Provide the (x, y) coordinate of the cell's center where the given text is located.  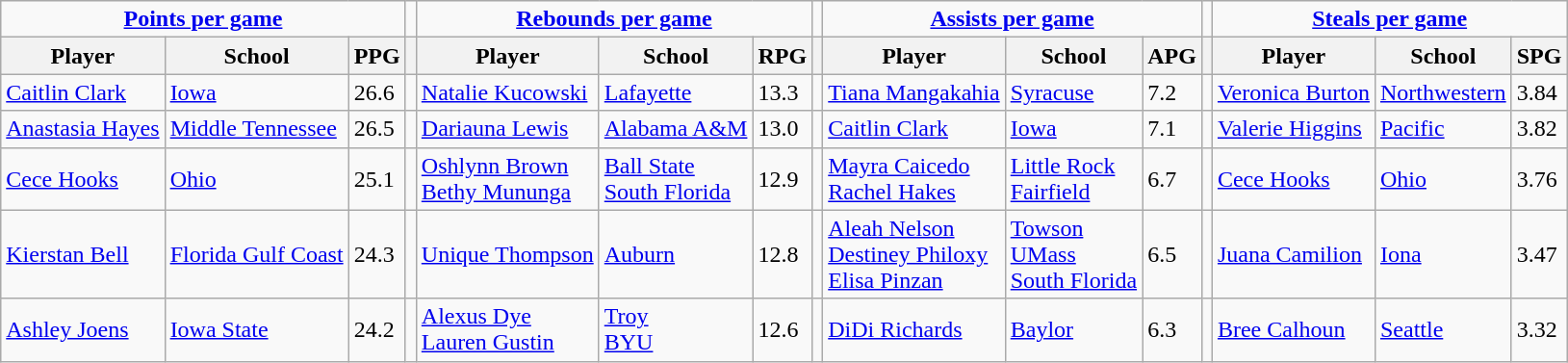
Assists per game (1013, 19)
DiDi Richards (914, 329)
12.9 (783, 179)
Natalie Kucowski (507, 92)
26.5 (377, 129)
Rebounds per game (614, 19)
Oshlynn BrownBethy Mununga (507, 179)
Unique Thompson (507, 254)
APG (1172, 56)
6.3 (1172, 329)
Mayra CaicedoRachel Hakes (914, 179)
Baylor (1073, 329)
24.2 (377, 329)
Aleah NelsonDestiney PhiloxyElisa Pinzan (914, 254)
Dariauna Lewis (507, 129)
Auburn (676, 254)
TroyBYU (676, 329)
Iona (1443, 254)
Points per game (203, 19)
26.6 (377, 92)
Valerie Higgins (1294, 129)
Pacific (1443, 129)
7.1 (1172, 129)
Tiana Mangakahia (914, 92)
Seattle (1443, 329)
Anastasia Hayes (83, 129)
Juana Camilion (1294, 254)
13.3 (783, 92)
Steals per game (1389, 19)
Alexus DyeLauren Gustin (507, 329)
25.1 (377, 179)
7.2 (1172, 92)
Iowa State (256, 329)
Alabama A&M (676, 129)
3.32 (1539, 329)
Lafayette (676, 92)
PPG (377, 56)
RPG (783, 56)
Syracuse (1073, 92)
3.47 (1539, 254)
13.0 (783, 129)
Kierstan Bell (83, 254)
Bree Calhoun (1294, 329)
3.82 (1539, 129)
Northwestern (1443, 92)
Florida Gulf Coast (256, 254)
3.84 (1539, 92)
Veronica Burton (1294, 92)
24.3 (377, 254)
Little RockFairfield (1073, 179)
3.76 (1539, 179)
SPG (1539, 56)
12.6 (783, 329)
Ashley Joens (83, 329)
6.7 (1172, 179)
TowsonUMassSouth Florida (1073, 254)
12.8 (783, 254)
Ball StateSouth Florida (676, 179)
6.5 (1172, 254)
Middle Tennessee (256, 129)
